Return (x, y) of the center of cell containing provided text 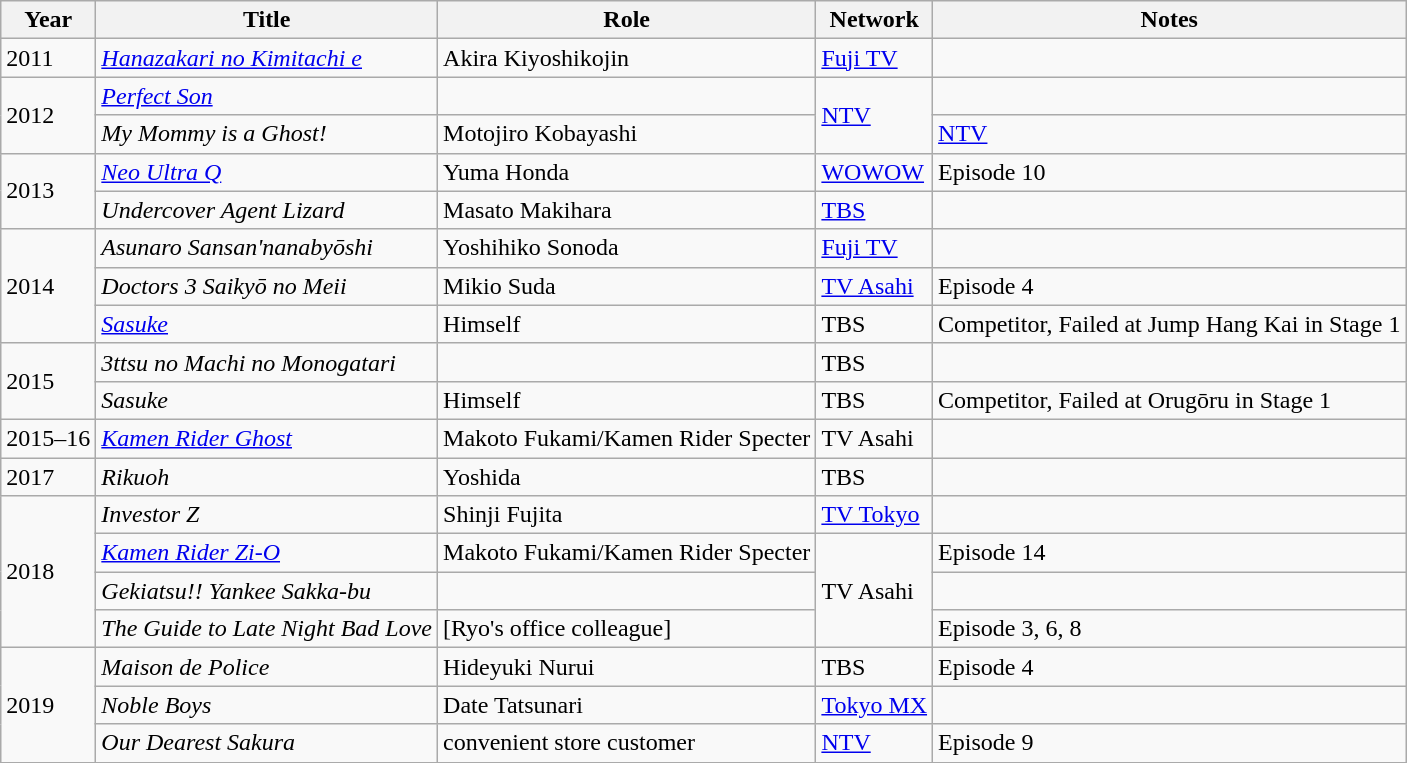
Kamen Rider Zi-O (267, 553)
Network (874, 20)
Investor Z (267, 515)
Role (627, 20)
2018 (48, 572)
Episode 10 (1170, 172)
2015 (48, 381)
Hideyuki Nurui (627, 667)
WOWOW (874, 172)
Kamen Rider Ghost (267, 438)
Notes (1170, 20)
Year (48, 20)
Undercover Agent Lizard (267, 210)
2019 (48, 705)
2014 (48, 286)
Yuma Honda (627, 172)
Shinji Fujita (627, 515)
Doctors 3 Saikyō no Meii (267, 286)
Perfect Son (267, 96)
Akira Kiyoshikojin (627, 58)
Noble Boys (267, 705)
2012 (48, 115)
Rikuoh (267, 477)
Episode 9 (1170, 743)
The Guide to Late Night Bad Love (267, 629)
Competitor, Failed at Jump Hang Kai in Stage 1 (1170, 324)
Mikio Suda (627, 286)
convenient store customer (627, 743)
Competitor, Failed at Orugōru in Stage 1 (1170, 400)
Maison de Police (267, 667)
Neo Ultra Q (267, 172)
Masato Makihara (627, 210)
Date Tatsunari (627, 705)
2017 (48, 477)
TV Tokyo (874, 515)
Motojiro Kobayashi (627, 134)
Episode 3, 6, 8 (1170, 629)
3ttsu no Machi no Monogatari (267, 362)
Tokyo MX (874, 705)
2011 (48, 58)
Asunaro Sansan'nanabyōshi (267, 248)
[Ryo's office colleague] (627, 629)
Yoshida (627, 477)
2015–16 (48, 438)
My Mommy is a Ghost! (267, 134)
2013 (48, 191)
Our Dearest Sakura (267, 743)
Episode 14 (1170, 553)
Gekiatsu!! Yankee Sakka-bu (267, 591)
Hanazakari no Kimitachi e (267, 58)
Yoshihiko Sonoda (627, 248)
Title (267, 20)
